Return (x, y) of the center of cell containing provided text 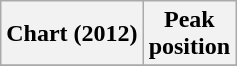
Chart (2012) (72, 34)
Peakposition (189, 34)
